For the text-containing cell, return its midpoint in [x, y] coordinate format. 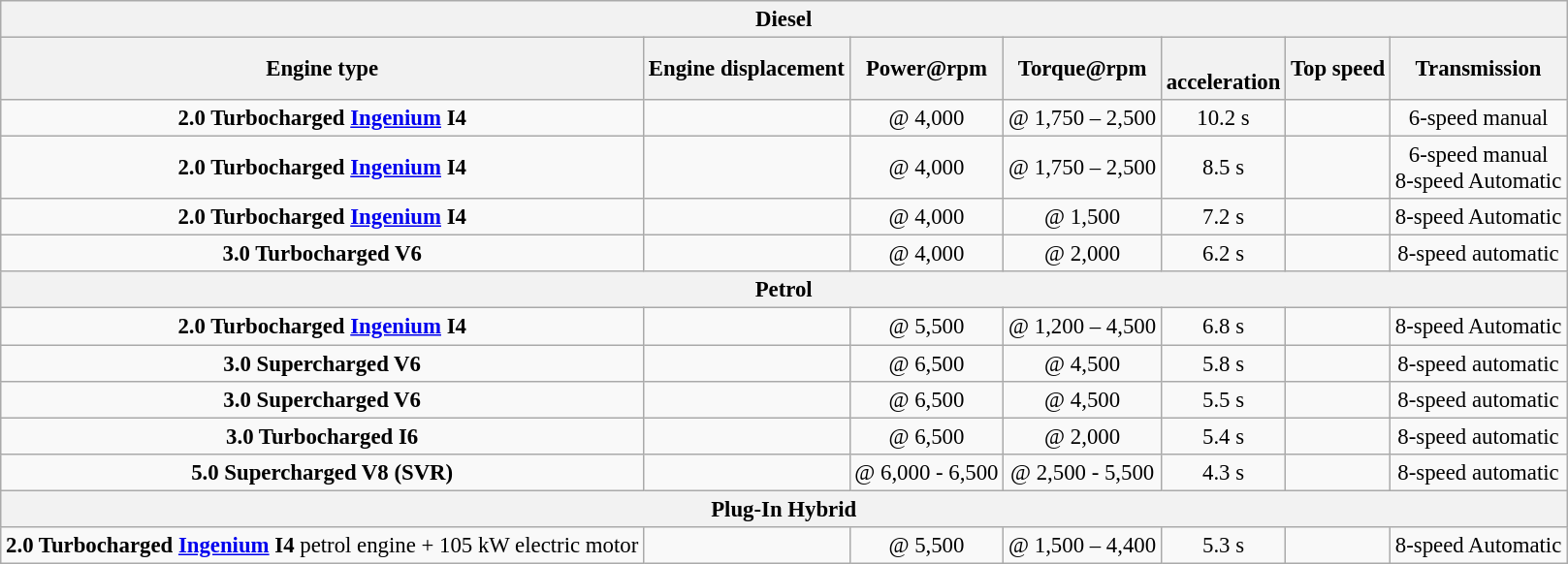
6-speed manual8-speed Automatic [1479, 169]
4.3 s [1223, 472]
Torque@rpm [1082, 70]
6.8 s [1223, 327]
3.0 Turbocharged V6 [322, 254]
7.2 s [1223, 217]
Plug-In Hybrid [784, 509]
6.2 s [1223, 254]
3.0 Turbocharged I6 [322, 436]
5.4 s [1223, 436]
Diesel [784, 19]
acceleration [1223, 70]
5.5 s [1223, 399]
@ 1,500 – 4,400 [1082, 546]
10.2 s [1223, 118]
2.0 Turbocharged Ingenium I4 petrol engine + 105 kW electric motor [322, 546]
Power@rpm [927, 70]
@ 1,200 – 4,500 [1082, 327]
Transmission [1479, 70]
5.8 s [1223, 363]
5.0 Supercharged V8 (SVR) [322, 472]
8.5 s [1223, 169]
Engine displacement [747, 70]
@ 2,500 - 5,500 [1082, 472]
Petrol [784, 290]
Top speed [1338, 70]
Engine type [322, 70]
6-speed manual [1479, 118]
5.3 s [1223, 546]
@ 1,500 [1082, 217]
@ 6,000 - 6,500 [927, 472]
